Search for the cell housing the specified text and yield its (x, y) center coordinate. 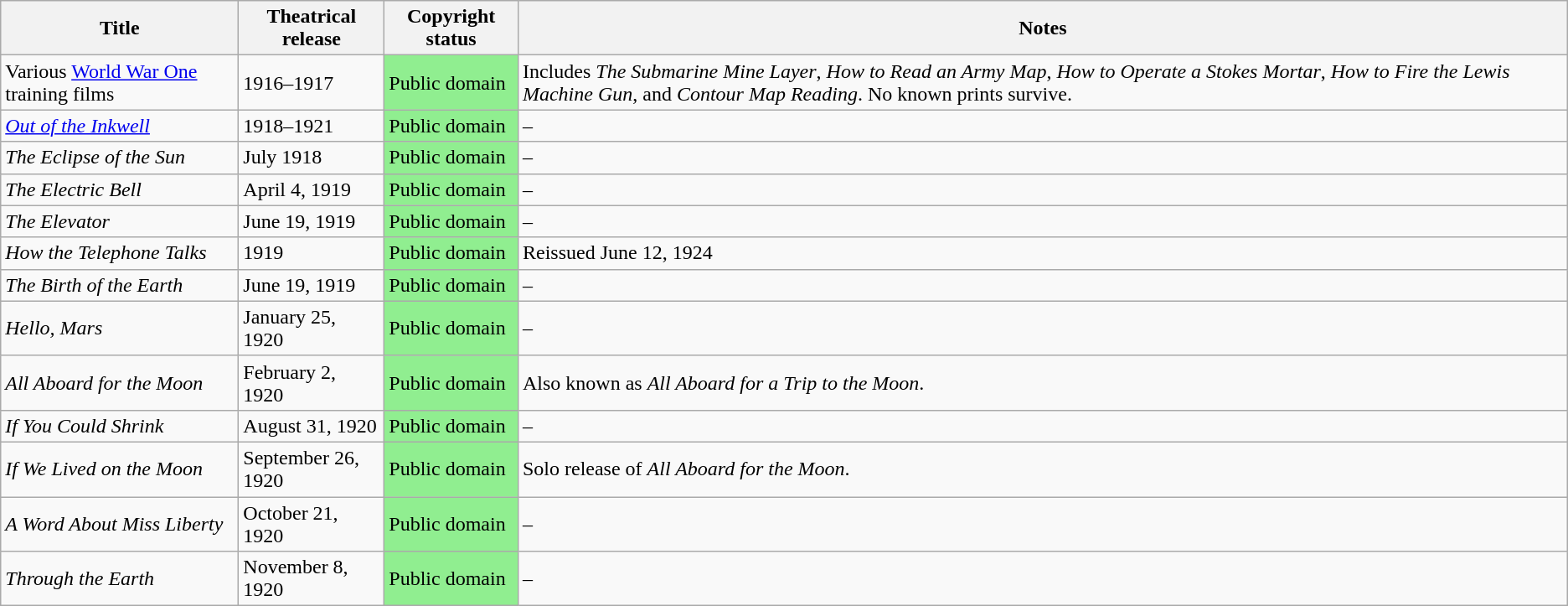
Hello, Mars (120, 329)
The Eclipse of the Sun (120, 158)
If You Could Shrink (120, 426)
April 4, 1919 (312, 189)
Title (120, 28)
Through the Earth (120, 578)
If We Lived on the Moon (120, 469)
Notes (1042, 28)
Also known as All Aboard for a Trip to the Moon. (1042, 382)
Out of the Inkwell (120, 126)
The Electric Bell (120, 189)
July 1918 (312, 158)
Reissued June 12, 1924 (1042, 253)
The Birth of the Earth (120, 285)
September 26, 1920 (312, 469)
All Aboard for the Moon (120, 382)
Solo release of All Aboard for the Moon. (1042, 469)
October 21, 1920 (312, 523)
Copyright status (451, 28)
August 31, 1920 (312, 426)
February 2, 1920 (312, 382)
How the Telephone Talks (120, 253)
Various World War One training films (120, 82)
A Word About Miss Liberty (120, 523)
November 8, 1920 (312, 578)
January 25, 1920 (312, 329)
The Elevator (120, 221)
1916–1917 (312, 82)
1918–1921 (312, 126)
1919 (312, 253)
Theatrical release (312, 28)
